For the text-containing cell, return its midpoint in (x, y) coordinate format. 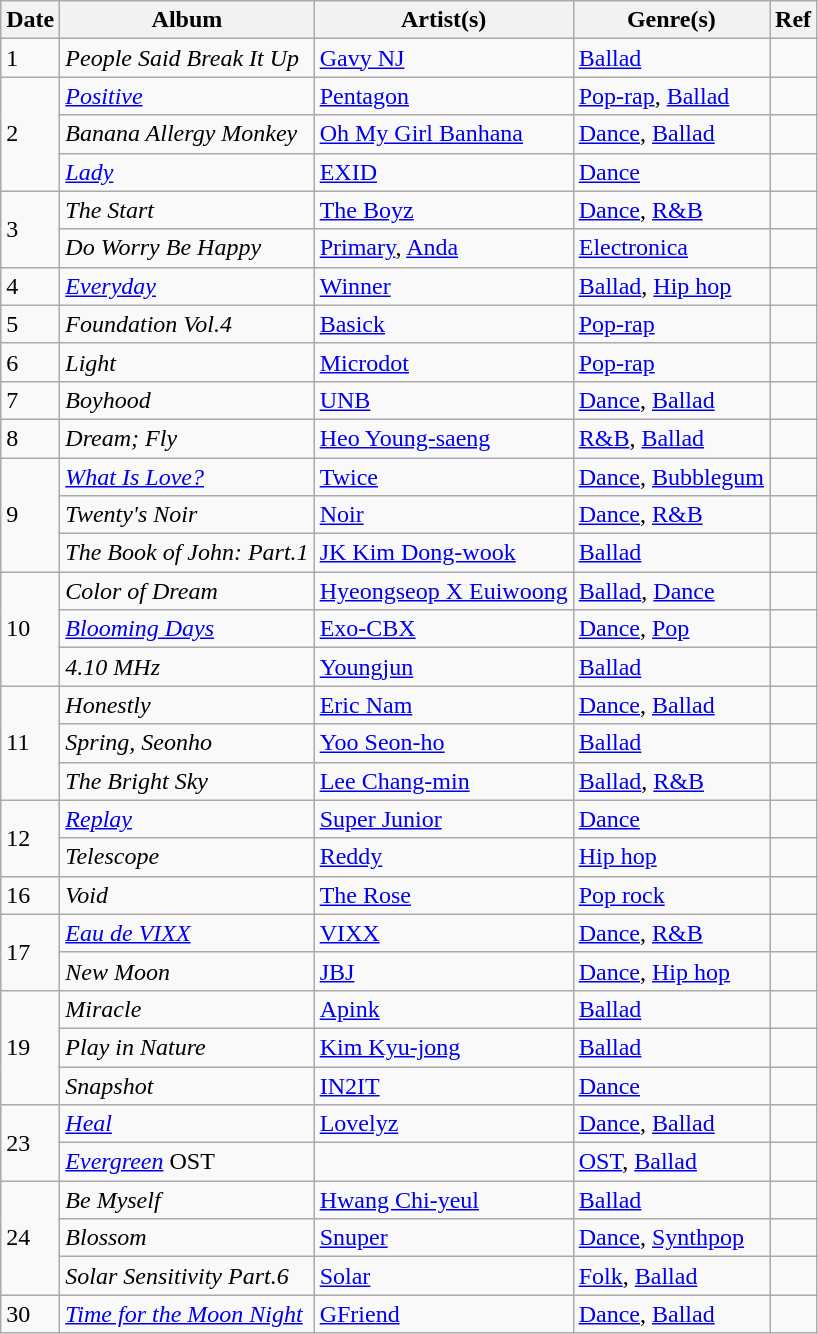
11 (30, 743)
Hyeongseop X Euiwoong (444, 591)
R&B, Ballad (671, 438)
Album (187, 20)
12 (30, 838)
Dance, Hip hop (671, 971)
Reddy (444, 857)
Youngjun (444, 667)
Pentagon (444, 96)
Hwang Chi-yeul (444, 1200)
Ballad, Hip hop (671, 286)
Color of Dream (187, 591)
4 (30, 286)
Spring, Seonho (187, 743)
Lady (187, 172)
The Bright Sky (187, 781)
Snapshot (187, 1085)
4.10 MHz (187, 667)
Dance, Bubblegum (671, 477)
10 (30, 629)
Snuper (444, 1238)
7 (30, 400)
Replay (187, 819)
JK Kim Dong-wook (444, 553)
Foundation Vol.4 (187, 324)
Exo-CBX (444, 629)
Time for the Moon Night (187, 1314)
Winner (444, 286)
8 (30, 438)
Blooming Days (187, 629)
Ref (794, 20)
Banana Allergy Monkey (187, 134)
16 (30, 895)
What Is Love? (187, 477)
EXID (444, 172)
1 (30, 58)
Positive (187, 96)
GFriend (444, 1314)
6 (30, 362)
Lovelyz (444, 1124)
Dance, Pop (671, 629)
9 (30, 515)
The Rose (444, 895)
Hip hop (671, 857)
Honestly (187, 705)
IN2IT (444, 1085)
Do Worry Be Happy (187, 248)
30 (30, 1314)
Solar Sensitivity Part.6 (187, 1276)
Super Junior (444, 819)
Folk, Ballad (671, 1276)
Gavy NJ (444, 58)
Apink (444, 1009)
People Said Break It Up (187, 58)
17 (30, 952)
Be Myself (187, 1200)
Noir (444, 515)
Lee Chang-min (444, 781)
Microdot (444, 362)
Blossom (187, 1238)
Basick (444, 324)
Twice (444, 477)
The Book of John: Part.1 (187, 553)
New Moon (187, 971)
Boyhood (187, 400)
2 (30, 134)
Artist(s) (444, 20)
Dance, Synthpop (671, 1238)
Eric Nam (444, 705)
Genre(s) (671, 20)
UNB (444, 400)
Yoo Seon-ho (444, 743)
Void (187, 895)
Date (30, 20)
3 (30, 229)
Everyday (187, 286)
Oh My Girl Banhana (444, 134)
Electronica (671, 248)
Solar (444, 1276)
19 (30, 1047)
Ballad, Dance (671, 591)
5 (30, 324)
Twenty's Noir (187, 515)
Play in Nature (187, 1047)
VIXX (444, 933)
Dream; Fly (187, 438)
Pop-rap, Ballad (671, 96)
JBJ (444, 971)
Ballad, R&B (671, 781)
Light (187, 362)
The Boyz (444, 210)
Heo Young-saeng (444, 438)
Pop rock (671, 895)
Eau de VIXX (187, 933)
Miracle (187, 1009)
Kim Kyu-jong (444, 1047)
Primary, Anda (444, 248)
Evergreen OST (187, 1162)
23 (30, 1143)
OST, Ballad (671, 1162)
24 (30, 1238)
Telescope (187, 857)
The Start (187, 210)
Heal (187, 1124)
